Capture the cell that displays the provided text and extract its (x, y) central coordinate. 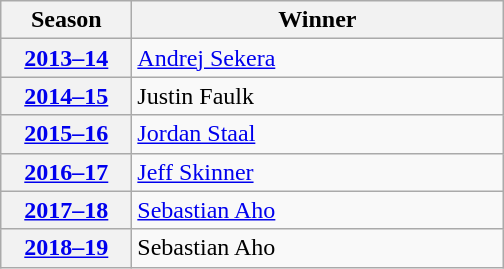
Winner (318, 20)
2016–17 (66, 172)
Jordan Staal (318, 134)
2013–14 (66, 58)
2018–19 (66, 248)
2014–15 (66, 96)
2017–18 (66, 210)
Season (66, 20)
2015–16 (66, 134)
Jeff Skinner (318, 172)
Justin Faulk (318, 96)
Andrej Sekera (318, 58)
